Return (x, y) of the center of cell containing provided text 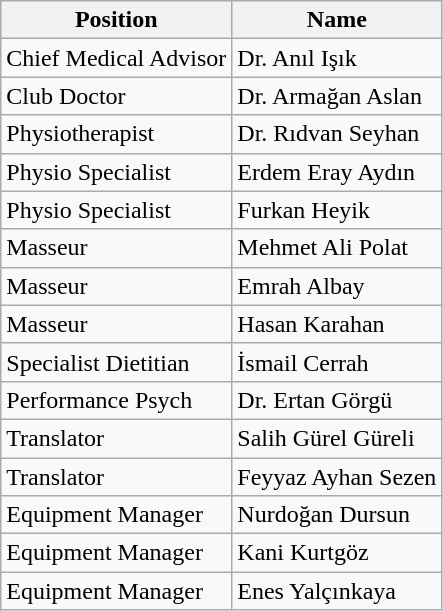
Dr. Ertan Görgü (337, 400)
Chief Medical Advisor (116, 58)
Name (337, 20)
Physiotherapist (116, 134)
Furkan Heyik (337, 210)
Club Doctor (116, 96)
Specialist Dietitian (116, 362)
Mehmet Ali Polat (337, 248)
Dr. Rıdvan Seyhan (337, 134)
Dr. Armağan Aslan (337, 96)
Feyyaz Ayhan Sezen (337, 477)
Kani Kurtgöz (337, 553)
Nurdoğan Dursun (337, 515)
Hasan Karahan (337, 324)
Erdem Eray Aydın (337, 172)
Salih Gürel Güreli (337, 438)
Position (116, 20)
Enes Yalçınkaya (337, 591)
Performance Psych (116, 400)
Emrah Albay (337, 286)
İsmail Cerrah (337, 362)
Dr. Anıl Işık (337, 58)
